Output the (x, y) coordinate of the center of the cell containing the given text.  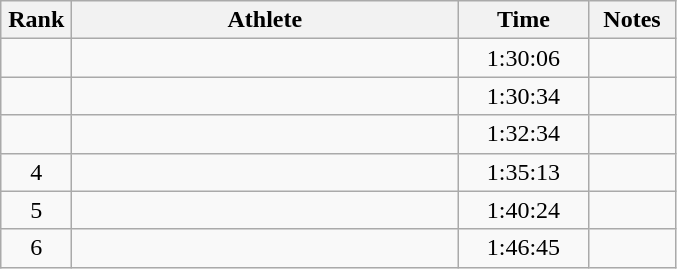
5 (36, 210)
1:35:13 (524, 172)
Time (524, 20)
4 (36, 172)
6 (36, 248)
1:46:45 (524, 248)
Rank (36, 20)
1:40:24 (524, 210)
Notes (632, 20)
Athlete (265, 20)
1:32:34 (524, 134)
1:30:34 (524, 96)
1:30:06 (524, 58)
